Scan for the cell matching the given text and deliver its (x, y) coordinate at center. 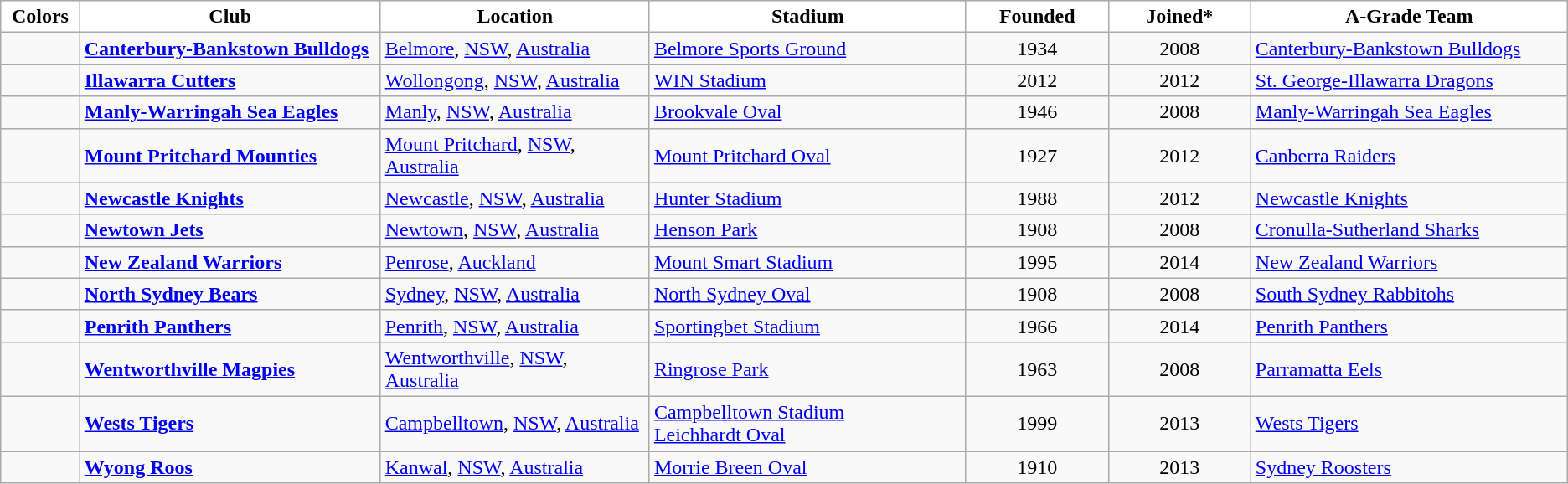
1988 (1037, 198)
Belmore, NSW, Australia (514, 49)
Cronulla-Sutherland Sharks (1409, 230)
Joined* (1179, 17)
A-Grade Team (1409, 17)
North Sydney Oval (807, 294)
1910 (1037, 466)
Mount Smart Stadium (807, 262)
1934 (1037, 49)
WIN Stadium (807, 80)
1966 (1037, 326)
Sportingbet Stadium (807, 326)
Club (230, 17)
Wentworthville, NSW, Australia (514, 368)
Wentworthville Magpies (230, 368)
Campbelltown StadiumLeichhardt Oval (807, 424)
Illawarra Cutters (230, 80)
St. George-Illawarra Dragons (1409, 80)
Mount Pritchard, NSW, Australia (514, 156)
Sydney, NSW, Australia (514, 294)
Location (514, 17)
Parramatta Eels (1409, 368)
Kanwal, NSW, Australia (514, 466)
Sydney Roosters (1409, 466)
Newcastle, NSW, Australia (514, 198)
Morrie Breen Oval (807, 466)
Belmore Sports Ground (807, 49)
Mount Pritchard Oval (807, 156)
1927 (1037, 156)
Campbelltown, NSW, Australia (514, 424)
Wollongong, NSW, Australia (514, 80)
Stadium (807, 17)
1999 (1037, 424)
Ringrose Park (807, 368)
Colors (40, 17)
1963 (1037, 368)
North Sydney Bears (230, 294)
Penrith, NSW, Australia (514, 326)
South Sydney Rabbitohs (1409, 294)
Penrose, Auckland (514, 262)
Newtown, NSW, Australia (514, 230)
Wyong Roos (230, 466)
Founded (1037, 17)
Hunter Stadium (807, 198)
Newtown Jets (230, 230)
Henson Park (807, 230)
Canberra Raiders (1409, 156)
Manly, NSW, Australia (514, 112)
1995 (1037, 262)
1946 (1037, 112)
Mount Pritchard Mounties (230, 156)
Brookvale Oval (807, 112)
